Return [X, Y] of the center of cell containing provided text 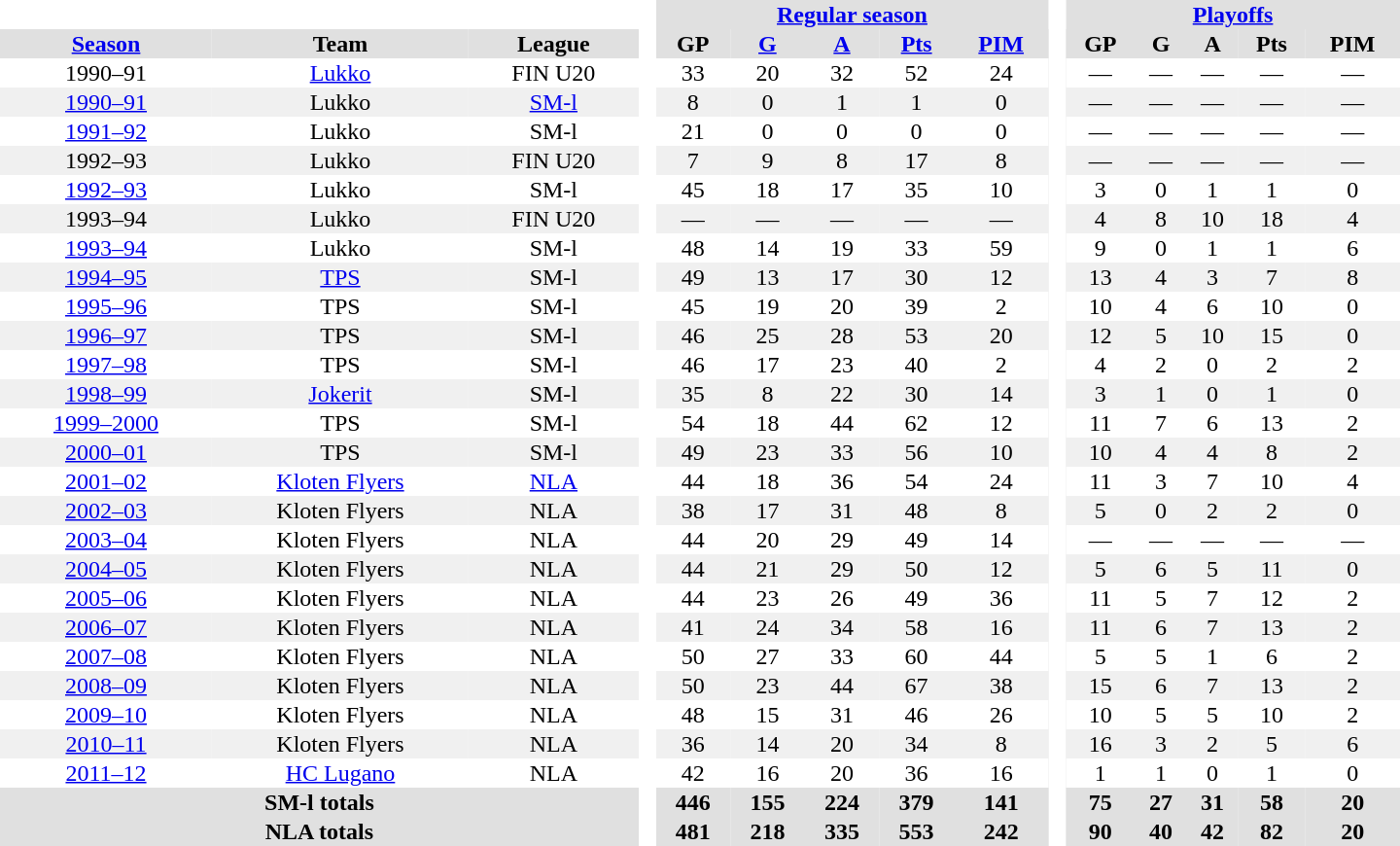
60 [916, 656]
2000–01 [106, 452]
2004–05 [106, 569]
28 [842, 335]
53 [916, 335]
2005–06 [106, 598]
335 [842, 831]
2006–07 [106, 627]
Regular season [852, 15]
HC Lugano [340, 773]
1997–98 [106, 365]
481 [692, 831]
41 [692, 627]
59 [1001, 248]
56 [916, 452]
25 [768, 335]
155 [768, 802]
2008–09 [106, 686]
2002–03 [106, 511]
2009–10 [106, 715]
218 [768, 831]
League [554, 44]
379 [916, 802]
Playoffs [1233, 15]
1991–92 [106, 131]
2001–02 [106, 481]
52 [916, 73]
NLA totals [319, 831]
1998–99 [106, 394]
2010–11 [106, 744]
242 [1001, 831]
446 [692, 802]
Team [340, 44]
224 [842, 802]
1994–95 [106, 277]
1995–96 [106, 306]
1999–2000 [106, 423]
2011–12 [106, 773]
553 [916, 831]
32 [842, 73]
SM-l totals [319, 802]
1996–97 [106, 335]
141 [1001, 802]
22 [842, 394]
Season [106, 44]
39 [916, 306]
2007–08 [106, 656]
67 [916, 686]
62 [916, 423]
82 [1272, 831]
2003–04 [106, 540]
Jokerit [340, 394]
90 [1101, 831]
75 [1101, 802]
